For the text-containing cell, return its midpoint in [x, y] coordinate format. 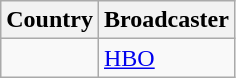
HBO [166, 58]
Country [50, 20]
Broadcaster [166, 20]
